Return (X, Y) of the center of cell containing provided text 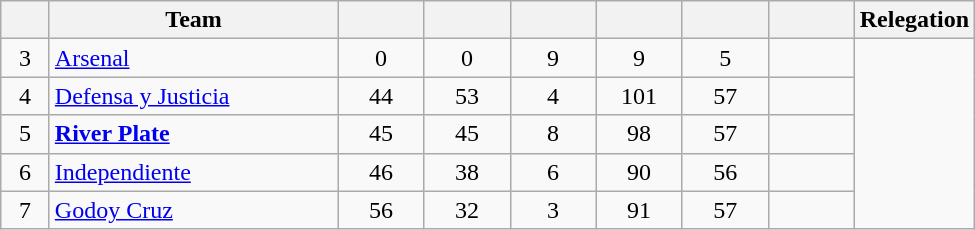
98 (639, 134)
Relegation (914, 20)
7 (26, 210)
38 (467, 172)
River Plate (194, 134)
90 (639, 172)
Godoy Cruz (194, 210)
44 (381, 96)
46 (381, 172)
Team (194, 20)
Arsenal (194, 58)
53 (467, 96)
8 (553, 134)
Defensa y Justicia (194, 96)
Independiente (194, 172)
101 (639, 96)
32 (467, 210)
91 (639, 210)
